Scan for the cell matching the given text and deliver its [X, Y] coordinate at center. 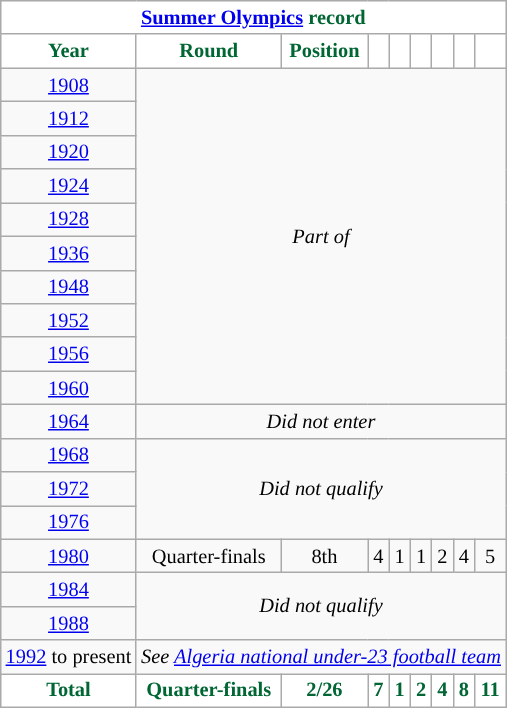
1972 [68, 489]
Total [68, 690]
1952 [68, 320]
See Algeria national under-23 football team [321, 657]
1980 [68, 556]
Part of [321, 236]
1920 [68, 152]
1912 [68, 118]
Round [208, 51]
1964 [68, 421]
Summer Olympics record [254, 17]
11 [490, 690]
1960 [68, 388]
5 [490, 556]
1976 [68, 522]
Year [68, 51]
1984 [68, 589]
2/26 [324, 690]
1992 to present [68, 657]
1924 [68, 186]
1936 [68, 253]
1928 [68, 219]
1968 [68, 455]
Did not enter [321, 421]
7 [378, 690]
1948 [68, 287]
1988 [68, 623]
1908 [68, 85]
Position [324, 51]
8 [464, 690]
8th [324, 556]
1956 [68, 354]
